Locate the cell with the specified text and output its [X, Y] center coordinate. 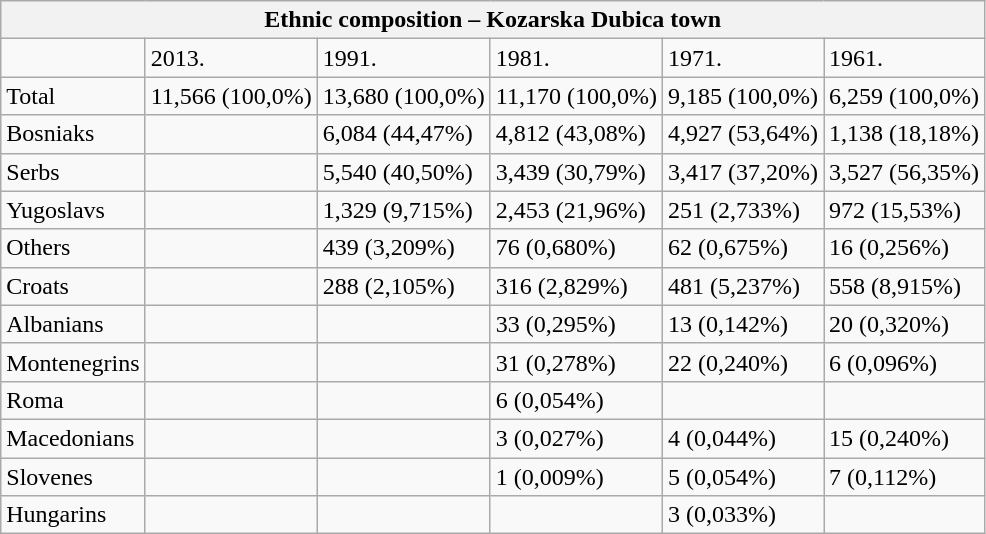
6 (0,054%) [576, 400]
13 (0,142%) [742, 324]
1991. [404, 58]
316 (2,829%) [576, 286]
15 (0,240%) [904, 438]
1981. [576, 58]
Hungarins [73, 515]
1,329 (9,715%) [404, 210]
6,259 (100,0%) [904, 96]
11,170 (100,0%) [576, 96]
1961. [904, 58]
1 (0,009%) [576, 477]
31 (0,278%) [576, 362]
16 (0,256%) [904, 248]
5,540 (40,50%) [404, 172]
Macedonians [73, 438]
9,185 (100,0%) [742, 96]
6,084 (44,47%) [404, 134]
Others [73, 248]
Montenegrins [73, 362]
1,138 (18,18%) [904, 134]
439 (3,209%) [404, 248]
76 (0,680%) [576, 248]
Roma [73, 400]
5 (0,054%) [742, 477]
3,527 (56,35%) [904, 172]
2013. [231, 58]
22 (0,240%) [742, 362]
7 (0,112%) [904, 477]
4,927 (53,64%) [742, 134]
33 (0,295%) [576, 324]
Croats [73, 286]
Bosniaks [73, 134]
6 (0,096%) [904, 362]
3 (0,033%) [742, 515]
1971. [742, 58]
Albanians [73, 324]
Ethnic composition – Kozarska Dubica town [493, 20]
62 (0,675%) [742, 248]
Slovenes [73, 477]
11,566 (100,0%) [231, 96]
481 (5,237%) [742, 286]
558 (8,915%) [904, 286]
4 (0,044%) [742, 438]
Total [73, 96]
4,812 (43,08%) [576, 134]
251 (2,733%) [742, 210]
3,417 (37,20%) [742, 172]
20 (0,320%) [904, 324]
288 (2,105%) [404, 286]
Serbs [73, 172]
972 (15,53%) [904, 210]
Yugoslavs [73, 210]
3,439 (30,79%) [576, 172]
2,453 (21,96%) [576, 210]
3 (0,027%) [576, 438]
13,680 (100,0%) [404, 96]
